Extract the [x, y] coordinate from the center of the cell holding the provided text.  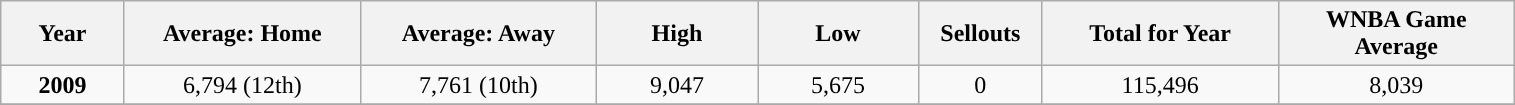
Sellouts [981, 34]
WNBA Game Average [1396, 34]
5,675 [838, 85]
0 [981, 85]
Average: Away [478, 34]
Total for Year [1160, 34]
8,039 [1396, 85]
7,761 (10th) [478, 85]
2009 [63, 85]
High [676, 34]
9,047 [676, 85]
6,794 (12th) [242, 85]
115,496 [1160, 85]
Year [63, 34]
Average: Home [242, 34]
Low [838, 34]
